For the text-containing cell, return its midpoint in (X, Y) coordinate format. 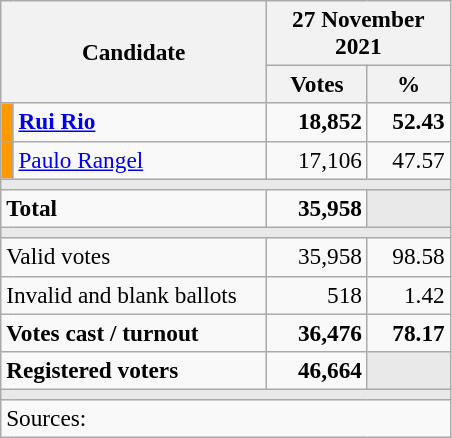
Votes (318, 84)
Invalid and blank ballots (134, 295)
1.42 (408, 295)
17,106 (318, 160)
46,664 (318, 370)
Registered voters (134, 370)
Rui Rio (140, 122)
18,852 (318, 122)
Votes cast / turnout (134, 332)
% (408, 84)
36,476 (318, 332)
Valid votes (134, 257)
78.17 (408, 332)
27 November 2021 (359, 32)
Sources: (226, 419)
Candidate (134, 52)
47.57 (408, 160)
Total (134, 208)
52.43 (408, 122)
Paulo Rangel (140, 160)
98.58 (408, 257)
518 (318, 295)
